Extract the [X, Y] coordinate from the center of the cell holding the provided text.  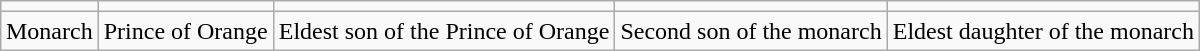
Prince of Orange [186, 31]
Second son of the monarch [751, 31]
Eldest daughter of the monarch [1043, 31]
Monarch [49, 31]
Eldest son of the Prince of Orange [444, 31]
